Return [x, y] of the center of cell containing provided text 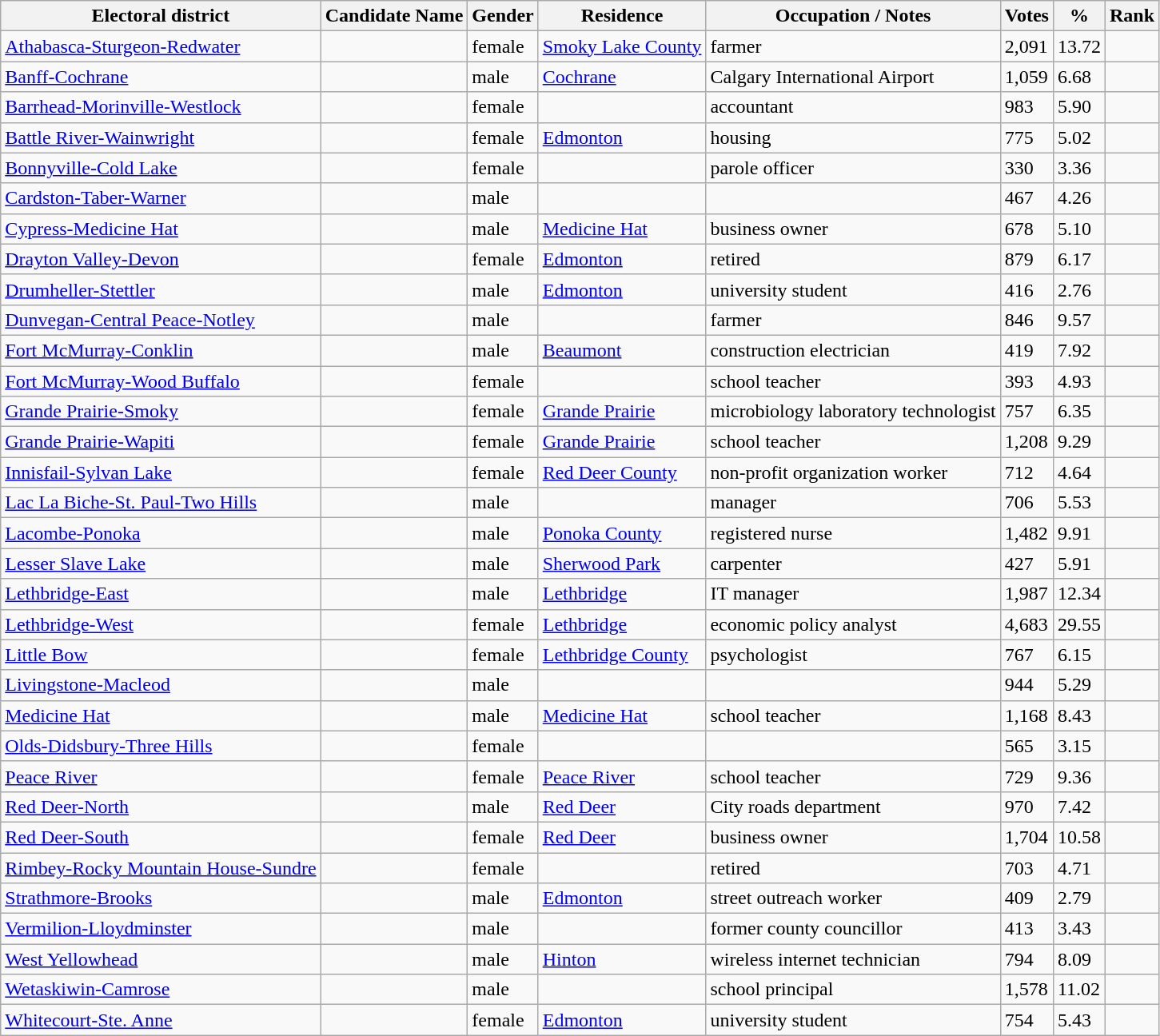
Candidate Name [394, 16]
Grande Prairie-Smoky [161, 412]
Lacombe-Ponoka [161, 533]
944 [1026, 685]
Wetaskiwin-Camrose [161, 990]
Fort McMurray-Wood Buffalo [161, 381]
construction electrician [853, 350]
manager [853, 503]
Grande Prairie-Wapiti [161, 442]
Occupation / Notes [853, 16]
Lethbridge-East [161, 594]
Athabasca-Sturgeon-Redwater [161, 46]
330 [1026, 168]
school principal [853, 990]
psychologist [853, 655]
2,091 [1026, 46]
1,704 [1026, 837]
Cochrane [622, 77]
5.53 [1079, 503]
Beaumont [622, 350]
4.64 [1079, 472]
Banff-Cochrane [161, 77]
Rank [1132, 16]
Fort McMurray-Conklin [161, 350]
419 [1026, 350]
846 [1026, 320]
Livingstone-Macleod [161, 685]
Cardston-Taber-Warner [161, 198]
775 [1026, 137]
5.02 [1079, 137]
13.72 [1079, 46]
4,683 [1026, 624]
microbiology laboratory technologist [853, 412]
wireless internet technician [853, 959]
5.90 [1079, 107]
Drayton Valley-Devon [161, 259]
Battle River-Wainwright [161, 137]
9.29 [1079, 442]
street outreach worker [853, 899]
Lesser Slave Lake [161, 564]
economic policy analyst [853, 624]
IT manager [853, 594]
Gender [503, 16]
427 [1026, 564]
757 [1026, 412]
5.43 [1079, 1020]
Red Deer-North [161, 807]
Bonnyville-Cold Lake [161, 168]
Red Deer County [622, 472]
2.76 [1079, 289]
879 [1026, 259]
10.58 [1079, 837]
5.29 [1079, 685]
9.36 [1079, 776]
393 [1026, 381]
West Yellowhead [161, 959]
706 [1026, 503]
6.68 [1079, 77]
Hinton [622, 959]
2.79 [1079, 899]
City roads department [853, 807]
Drumheller-Stettler [161, 289]
983 [1026, 107]
7.92 [1079, 350]
Barrhead-Morinville-Westlock [161, 107]
409 [1026, 899]
Residence [622, 16]
1,578 [1026, 990]
Electoral district [161, 16]
Whitecourt-Ste. Anne [161, 1020]
9.57 [1079, 320]
registered nurse [853, 533]
3.43 [1079, 929]
29.55 [1079, 624]
Olds-Didsbury-Three Hills [161, 746]
413 [1026, 929]
6.15 [1079, 655]
Strathmore-Brooks [161, 899]
Calgary International Airport [853, 77]
Ponoka County [622, 533]
767 [1026, 655]
Innisfail-Sylvan Lake [161, 472]
9.91 [1079, 533]
3.15 [1079, 746]
Little Bow [161, 655]
12.34 [1079, 594]
794 [1026, 959]
703 [1026, 867]
8.43 [1079, 715]
parole officer [853, 168]
4.26 [1079, 198]
housing [853, 137]
5.10 [1079, 229]
8.09 [1079, 959]
Cypress-Medicine Hat [161, 229]
7.42 [1079, 807]
6.35 [1079, 412]
Smoky Lake County [622, 46]
4.71 [1079, 867]
former county councillor [853, 929]
1,168 [1026, 715]
1,482 [1026, 533]
416 [1026, 289]
4.93 [1079, 381]
non-profit organization worker [853, 472]
1,208 [1026, 442]
1,059 [1026, 77]
Lethbridge County [622, 655]
678 [1026, 229]
carpenter [853, 564]
3.36 [1079, 168]
Votes [1026, 16]
Red Deer-South [161, 837]
565 [1026, 746]
5.91 [1079, 564]
Lac La Biche-St. Paul-Two Hills [161, 503]
Sherwood Park [622, 564]
Vermilion-Lloydminster [161, 929]
754 [1026, 1020]
Dunvegan-Central Peace-Notley [161, 320]
467 [1026, 198]
Lethbridge-West [161, 624]
1,987 [1026, 594]
6.17 [1079, 259]
712 [1026, 472]
970 [1026, 807]
% [1079, 16]
11.02 [1079, 990]
Rimbey-Rocky Mountain House-Sundre [161, 867]
accountant [853, 107]
729 [1026, 776]
